Determine the (X, Y) coordinate at the center of the cell enclosing the given text.  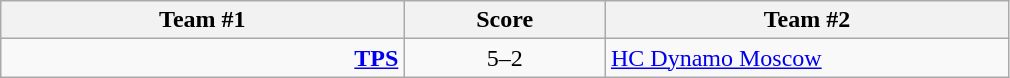
HC Dynamo Moscow (806, 58)
Team #2 (806, 20)
Team #1 (202, 20)
Score (505, 20)
5–2 (505, 58)
TPS (202, 58)
